Find where the given text appears and provide that cell's center as [x, y] coordinate. 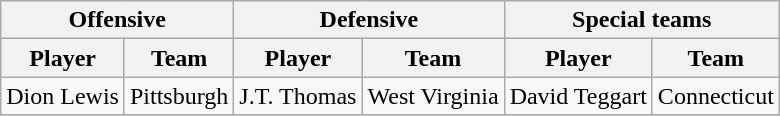
David Teggart [578, 96]
Pittsburgh [178, 96]
Special teams [642, 20]
J.T. Thomas [298, 96]
Defensive [369, 20]
Offensive [118, 20]
Connecticut [716, 96]
Dion Lewis [63, 96]
West Virginia [433, 96]
